Return [X, Y] of the center of cell containing provided text 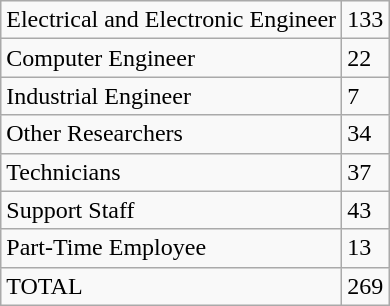
7 [366, 96]
Computer Engineer [172, 58]
TOTAL [172, 286]
133 [366, 20]
22 [366, 58]
Industrial Engineer [172, 96]
Support Staff [172, 210]
43 [366, 210]
34 [366, 134]
13 [366, 248]
Part-Time Employee [172, 248]
37 [366, 172]
Electrical and Electronic Engineer [172, 20]
Technicians [172, 172]
Other Researchers [172, 134]
269 [366, 286]
